Identify which cell holds the provided text, then report its [X, Y] central coordinate. 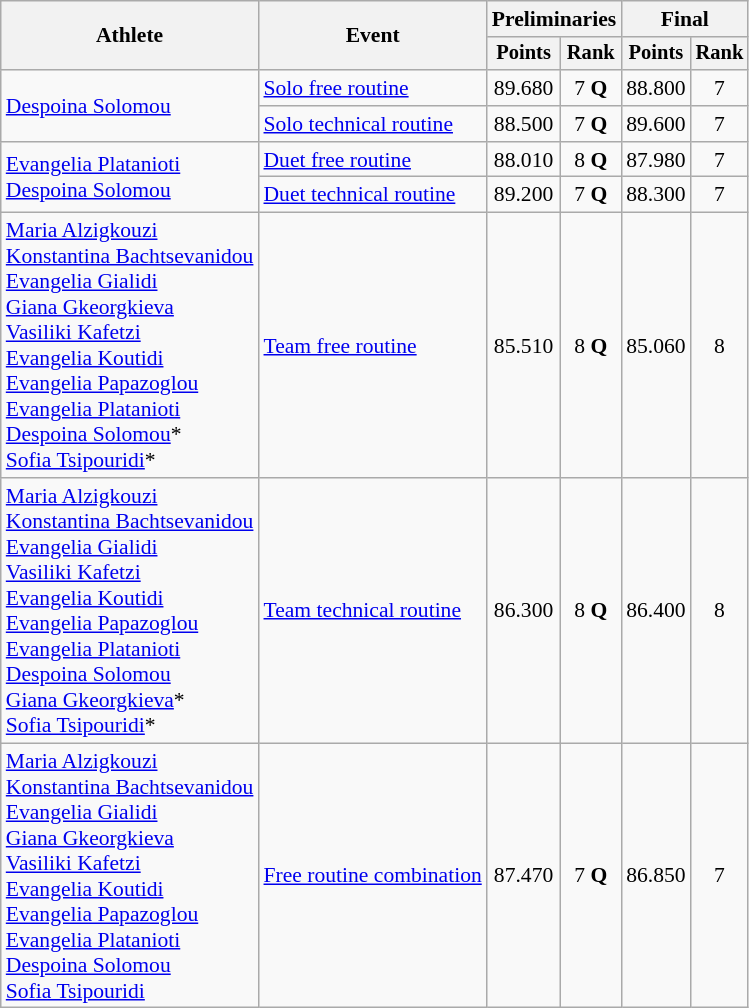
86.300 [524, 610]
Evangelia PlataniotiDespoina Solomou [130, 178]
Final [684, 19]
Solo free routine [372, 88]
88.500 [524, 124]
88.800 [656, 88]
87.980 [656, 160]
Despoina Solomou [130, 106]
Preliminaries [554, 19]
Solo technical routine [372, 124]
Team free routine [372, 346]
Event [372, 36]
Duet free routine [372, 160]
Team technical routine [372, 610]
89.600 [656, 124]
89.200 [524, 195]
Free routine combination [372, 876]
85.510 [524, 346]
87.470 [524, 876]
86.850 [656, 876]
85.060 [656, 346]
88.010 [524, 160]
89.680 [524, 88]
Athlete [130, 36]
88.300 [656, 195]
86.400 [656, 610]
Duet technical routine [372, 195]
